Locate the cell with the specified text and output its (X, Y) center coordinate. 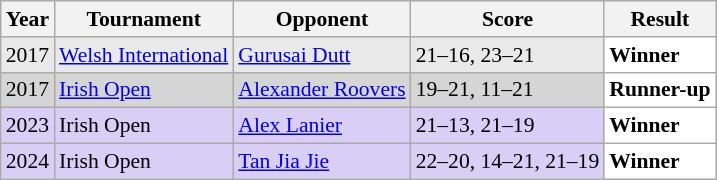
Tournament (144, 19)
Tan Jia Jie (322, 162)
Gurusai Dutt (322, 55)
Alexander Roovers (322, 90)
Opponent (322, 19)
Runner-up (660, 90)
Score (508, 19)
Result (660, 19)
Welsh International (144, 55)
Alex Lanier (322, 126)
Year (28, 19)
2024 (28, 162)
22–20, 14–21, 21–19 (508, 162)
21–13, 21–19 (508, 126)
2023 (28, 126)
19–21, 11–21 (508, 90)
21–16, 23–21 (508, 55)
